Pinpoint the cell where the given text exists, returning its [X, Y] midpoint coordinate. 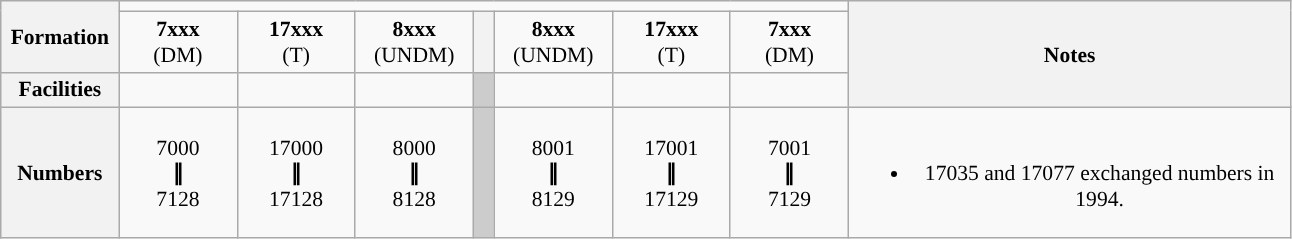
Numbers [60, 173]
Notes [1070, 54]
Facilities [60, 90]
8000∥8128 [414, 173]
Formation [60, 36]
17000∥17128 [296, 173]
7001∥7129 [789, 173]
17001∥17129 [671, 173]
7000∥7128 [178, 173]
8001∥8129 [553, 173]
17035 and 17077 exchanged numbers in 1994. [1070, 173]
